Scan for the cell matching the given text and deliver its [x, y] coordinate at center. 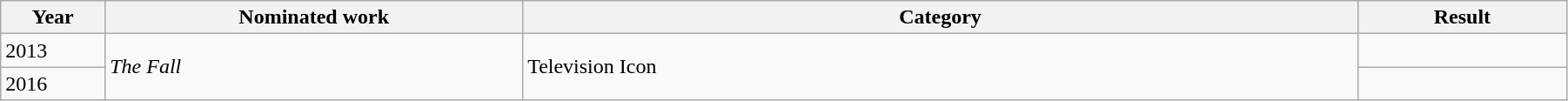
Nominated work [314, 17]
2016 [53, 84]
Year [53, 17]
2013 [53, 50]
Category [941, 17]
The Fall [314, 67]
Result [1462, 17]
Television Icon [941, 67]
